Pinpoint the cell where the given text exists, returning its [X, Y] midpoint coordinate. 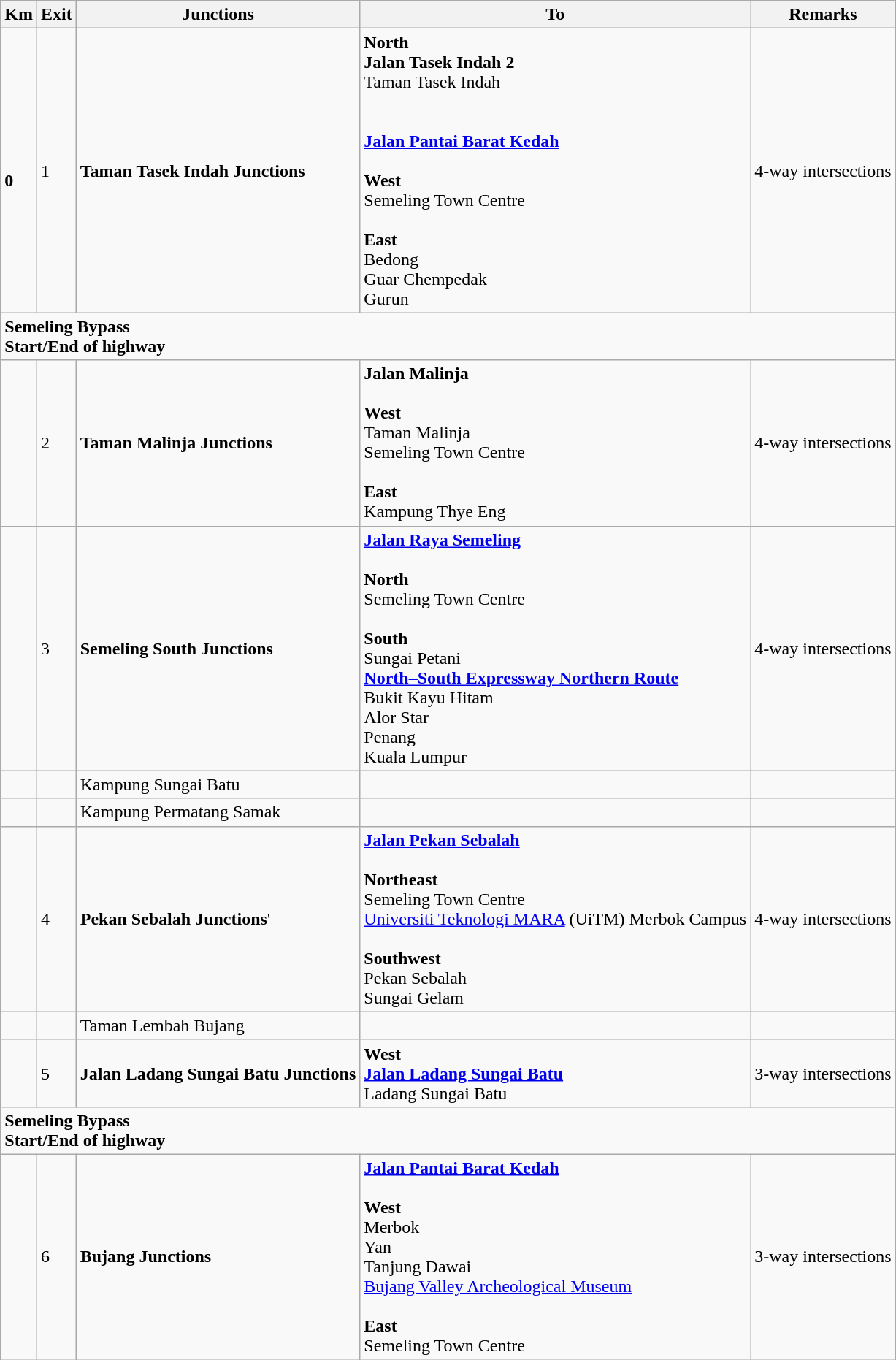
NorthJalan Tasek Indah 2Taman Tasek Indah Jalan Pantai Barat KedahWest Semeling Town CentreEast Bedong Guar Chempedak Gurun [555, 171]
Taman Tasek Indah Junctions [218, 171]
West Jalan Ladang Sungai BatuLadang Sungai Batu [555, 1073]
Junctions [218, 15]
4 [56, 919]
1 [56, 171]
6 [56, 1256]
To [555, 15]
0 [19, 171]
Kampung Sungai Batu [218, 784]
Jalan Pekan SebalahNortheastSemeling Town CentreUniversiti Teknologi MARA (UiTM) Merbok Campus SouthwestPekan SebalahSungai Gelam [555, 919]
Exit [56, 15]
Km [19, 15]
2 [56, 443]
Taman Lembah Bujang [218, 1025]
Jalan Ladang Sungai Batu Junctions [218, 1073]
Pekan Sebalah Junctions' [218, 919]
Bujang Junctions [218, 1256]
3 [56, 649]
Semeling South Junctions [218, 649]
Jalan MalinjaWestTaman MalinjaSemeling Town CentreEastKampung Thye Eng [555, 443]
Jalan Raya SemelingNorth Semeling Town CentreSouth Sungai Petani North–South Expressway Northern RouteBukit Kayu HitamAlor StarPenangKuala Lumpur [555, 649]
Taman Malinja Junctions [218, 443]
Remarks [823, 15]
Kampung Permatang Samak [218, 812]
Jalan Pantai Barat KedahWest Merbok Yan Tanjung Dawai Bujang Valley Archeological MuseumEast Semeling Town Centre [555, 1256]
5 [56, 1073]
